Find where the given text appears and provide that cell's center as (X, Y) coordinate. 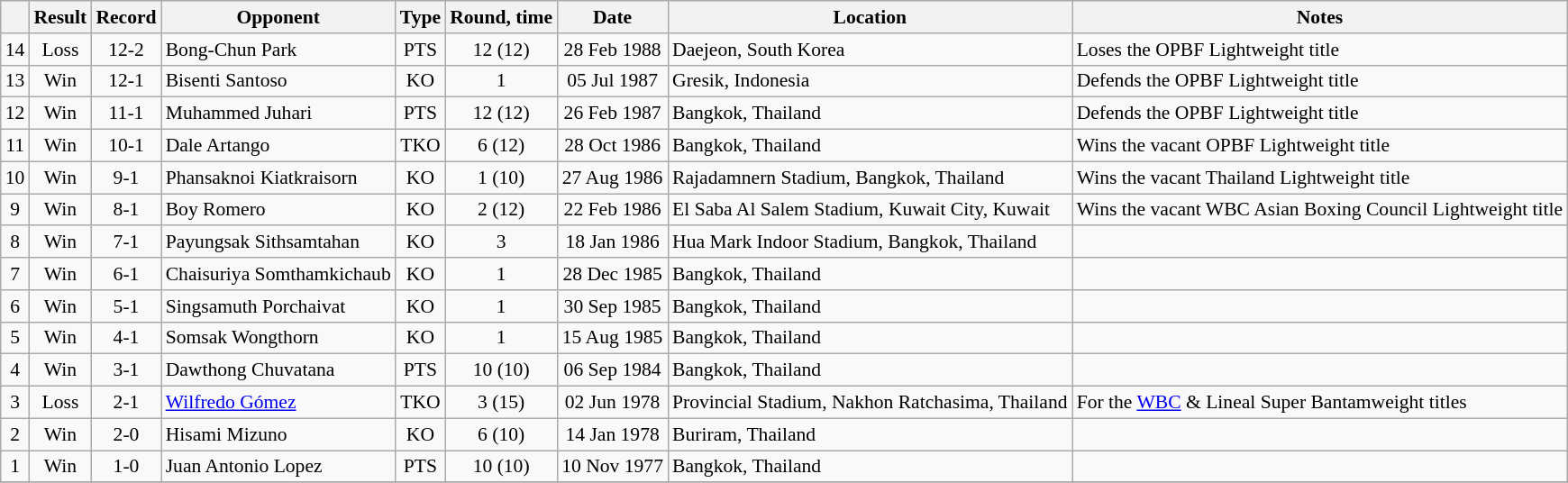
Phansaknoi Kiatkraisorn (278, 178)
13 (15, 81)
7 (15, 274)
22 Feb 1986 (613, 210)
Buriram, Thailand (871, 434)
Somsak Wongthorn (278, 338)
12 (15, 114)
06 Sep 1984 (613, 370)
6 (12) (501, 146)
Juan Antonio Lopez (278, 467)
11-1 (126, 114)
2-0 (126, 434)
Opponent (278, 17)
Gresik, Indonesia (871, 81)
4-1 (126, 338)
Round, time (501, 17)
1-0 (126, 467)
El Saba Al Salem Stadium, Kuwait City, Kuwait (871, 210)
8-1 (126, 210)
18 Jan 1986 (613, 242)
Boy Romero (278, 210)
11 (15, 146)
12-2 (126, 50)
5 (15, 338)
Provincial Stadium, Nakhon Ratchasima, Thailand (871, 403)
12-1 (126, 81)
05 Jul 1987 (613, 81)
Bong-Chun Park (278, 50)
Dale Artango (278, 146)
Hisami Mizuno (278, 434)
28 Dec 1985 (613, 274)
Bisenti Santoso (278, 81)
27 Aug 1986 (613, 178)
Hua Mark Indoor Stadium, Bangkok, Thailand (871, 242)
14 (15, 50)
Dawthong Chuvatana (278, 370)
Rajadamnern Stadium, Bangkok, Thailand (871, 178)
Wins the vacant OPBF Lightweight title (1320, 146)
30 Sep 1985 (613, 306)
Result (59, 17)
2 (12) (501, 210)
5-1 (126, 306)
9-1 (126, 178)
2-1 (126, 403)
28 Feb 1988 (613, 50)
9 (15, 210)
Payungsak Sithsamtahan (278, 242)
Chaisuriya Somthamkichaub (278, 274)
10 Nov 1977 (613, 467)
Wilfredo Gómez (278, 403)
4 (15, 370)
10 (15, 178)
Muhammed Juhari (278, 114)
Notes (1320, 17)
For the WBC & Lineal Super Bantamweight titles (1320, 403)
Loses the OPBF Lightweight title (1320, 50)
Wins the vacant WBC Asian Boxing Council Lightweight title (1320, 210)
Type (420, 17)
Singsamuth Porchaivat (278, 306)
1 (10) (501, 178)
6 (15, 306)
15 Aug 1985 (613, 338)
Date (613, 17)
6 (10) (501, 434)
8 (15, 242)
02 Jun 1978 (613, 403)
14 Jan 1978 (613, 434)
3-1 (126, 370)
7-1 (126, 242)
Location (871, 17)
28 Oct 1986 (613, 146)
Wins the vacant Thailand Lightweight title (1320, 178)
Daejeon, South Korea (871, 50)
6-1 (126, 274)
Record (126, 17)
2 (15, 434)
10-1 (126, 146)
26 Feb 1987 (613, 114)
3 (15) (501, 403)
